Determine the (x, y) coordinate at the center of the cell enclosing the given text.  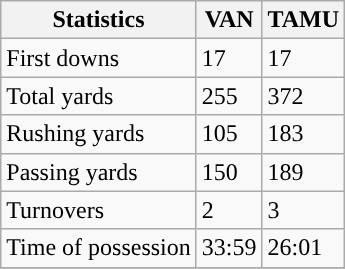
Time of possession (99, 248)
26:01 (304, 248)
TAMU (304, 20)
2 (229, 210)
183 (304, 134)
VAN (229, 20)
3 (304, 210)
Total yards (99, 96)
255 (229, 96)
189 (304, 172)
Statistics (99, 20)
372 (304, 96)
Rushing yards (99, 134)
Turnovers (99, 210)
33:59 (229, 248)
105 (229, 134)
First downs (99, 58)
Passing yards (99, 172)
150 (229, 172)
